Provide the (X, Y) coordinate of the cell's center where the given text is located.  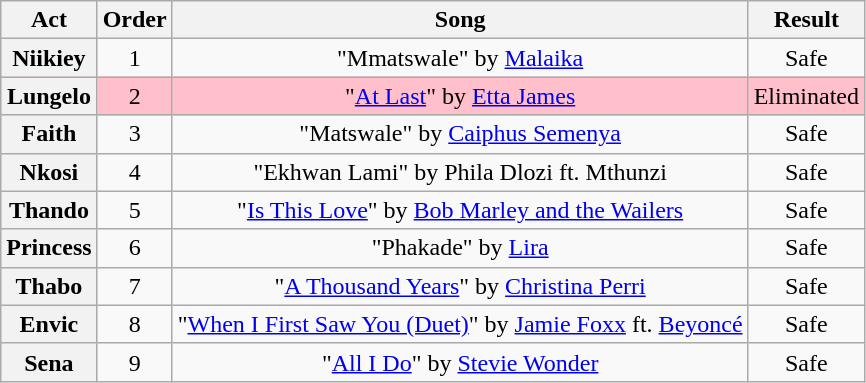
"At Last" by Etta James (460, 96)
Result (806, 20)
"Matswale" by Caiphus Semenya (460, 134)
9 (134, 362)
4 (134, 172)
Sena (49, 362)
Lungelo (49, 96)
Order (134, 20)
Song (460, 20)
Faith (49, 134)
"Ekhwan Lami" by Phila Dlozi ft. Mthunzi (460, 172)
"A Thousand Years" by Christina Perri (460, 286)
"Phakade" by Lira (460, 248)
"All I Do" by Stevie Wonder (460, 362)
Eliminated (806, 96)
"Is This Love" by Bob Marley and the Wailers (460, 210)
7 (134, 286)
Nkosi (49, 172)
Princess (49, 248)
Thando (49, 210)
Thabo (49, 286)
"When I First Saw You (Duet)" by Jamie Foxx ft. Beyoncé (460, 324)
Envic (49, 324)
"Mmatswale" by Malaika (460, 58)
2 (134, 96)
1 (134, 58)
Niikiey (49, 58)
6 (134, 248)
8 (134, 324)
3 (134, 134)
5 (134, 210)
Act (49, 20)
